Determine the (X, Y) coordinate at the center of the cell enclosing the given text.  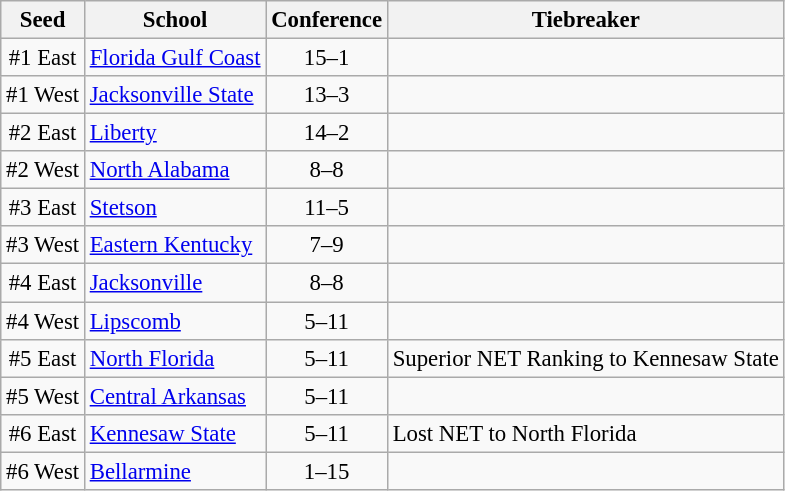
North Alabama (174, 170)
Seed (43, 20)
#1 East (43, 58)
#5 West (43, 396)
1–15 (327, 471)
#2 East (43, 133)
#3 East (43, 208)
Jacksonville (174, 283)
North Florida (174, 358)
Eastern Kentucky (174, 245)
Tiebreaker (586, 20)
#3 West (43, 245)
#6 East (43, 433)
#4 West (43, 321)
15–1 (327, 58)
#1 West (43, 95)
14–2 (327, 133)
Liberty (174, 133)
Lipscomb (174, 321)
7–9 (327, 245)
#2 West (43, 170)
11–5 (327, 208)
Florida Gulf Coast (174, 58)
Stetson (174, 208)
#5 East (43, 358)
Superior NET Ranking to Kennesaw State (586, 358)
Conference (327, 20)
Central Arkansas (174, 396)
Kennesaw State (174, 433)
Jacksonville State (174, 95)
#4 East (43, 283)
School (174, 20)
13–3 (327, 95)
#6 West (43, 471)
Lost NET to North Florida (586, 433)
Bellarmine (174, 471)
